Detect which cell encompasses the target text, then output its [x, y] center coordinate. 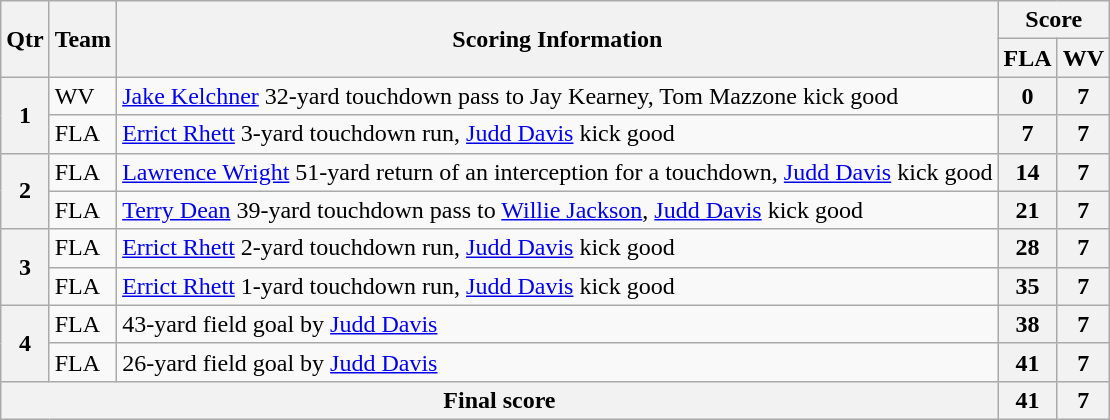
38 [1028, 324]
Lawrence Wright 51-yard return of an interception for a touchdown, Judd Davis kick good [558, 172]
Qtr [25, 39]
28 [1028, 248]
Jake Kelchner 32-yard touchdown pass to Jay Kearney, Tom Mazzone kick good [558, 96]
26-yard field goal by Judd Davis [558, 362]
Errict Rhett 3-yard touchdown run, Judd Davis kick good [558, 134]
2 [25, 191]
0 [1028, 96]
Errict Rhett 2-yard touchdown run, Judd Davis kick good [558, 248]
21 [1028, 210]
4 [25, 343]
Errict Rhett 1-yard touchdown run, Judd Davis kick good [558, 286]
Score [1054, 20]
Scoring Information [558, 39]
3 [25, 267]
Terry Dean 39-yard touchdown pass to Willie Jackson, Judd Davis kick good [558, 210]
Team [83, 39]
1 [25, 115]
Final score [500, 400]
35 [1028, 286]
43-yard field goal by Judd Davis [558, 324]
14 [1028, 172]
